Locate the cell with the specified text and output its (X, Y) center coordinate. 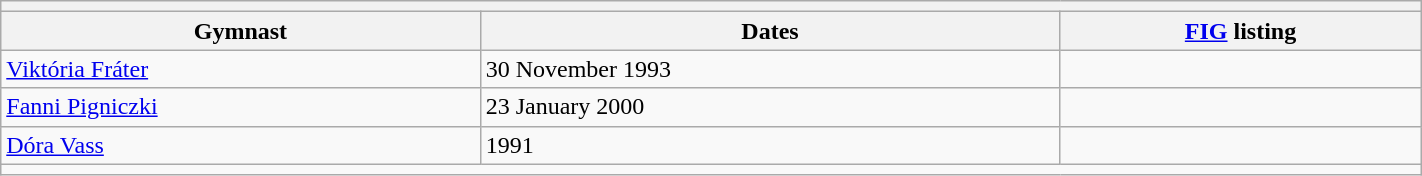
Viktória Fráter (240, 69)
Gymnast (240, 31)
23 January 2000 (770, 107)
Fanni Pigniczki (240, 107)
Dóra Vass (240, 145)
1991 (770, 145)
30 November 1993 (770, 69)
FIG listing (1240, 31)
Dates (770, 31)
